Detect which cell encompasses the target text, then output its (X, Y) center coordinate. 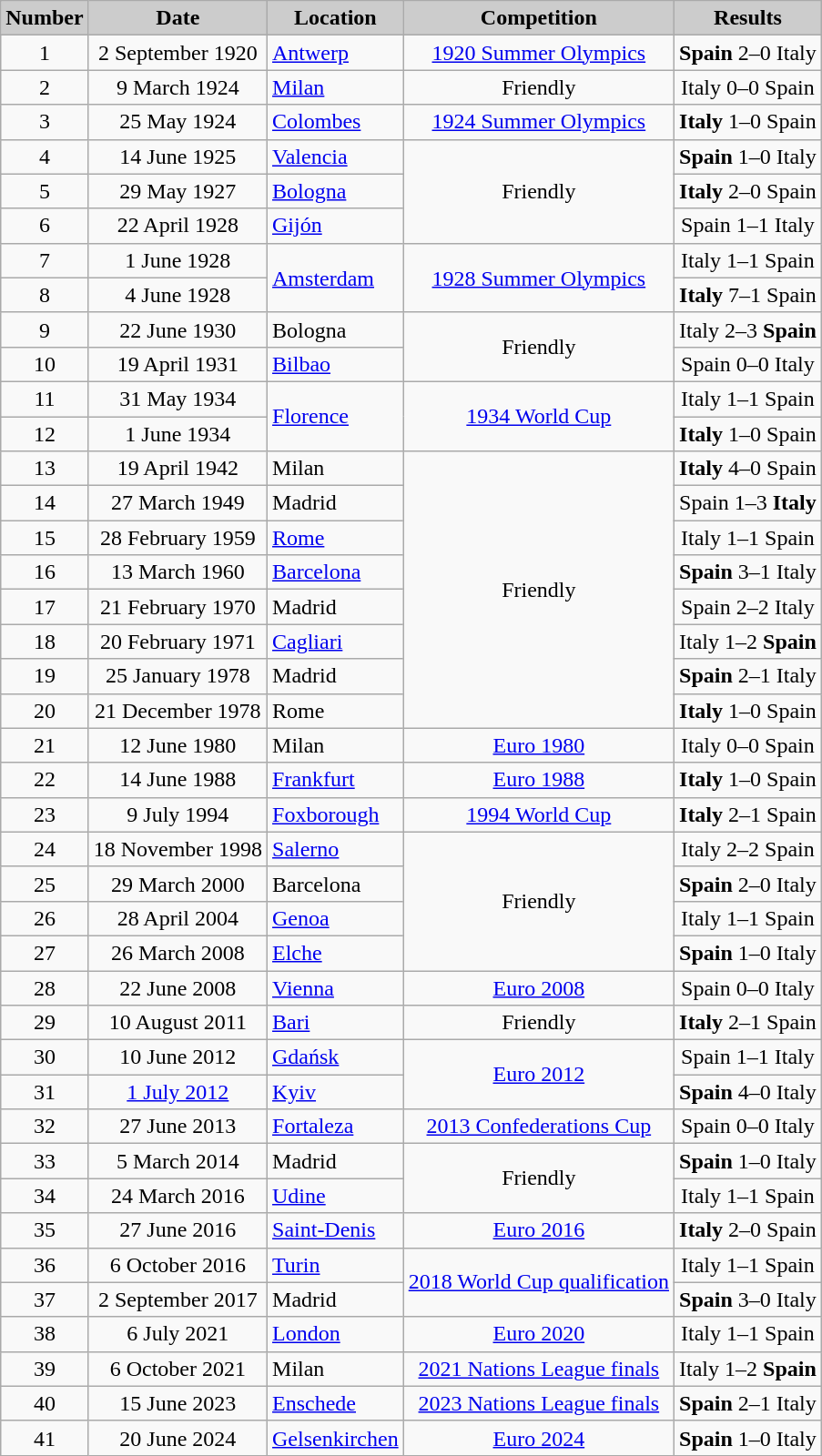
15 (45, 538)
Florence (336, 416)
Spain 2–2 Italy (748, 607)
20 February 1971 (178, 642)
1 June 1934 (178, 434)
20 June 2024 (178, 1438)
Italy 7–1 Spain (748, 295)
19 (45, 676)
27 March 1949 (178, 503)
15 June 2023 (178, 1403)
10 June 2012 (178, 1057)
Colombes (336, 122)
38 (45, 1334)
21 February 1970 (178, 607)
Spain 1–3 Italy (748, 503)
Gijón (336, 226)
31 (45, 1092)
30 (45, 1057)
18 November 1998 (178, 849)
13 March 1960 (178, 572)
2 September 1920 (178, 53)
1 June 1928 (178, 260)
21 December 1978 (178, 711)
1 July 2012 (178, 1092)
9 March 1924 (178, 87)
22 June 1930 (178, 329)
28 April 2004 (178, 918)
Spain 4–0 Italy (748, 1092)
Bilbao (336, 364)
28 (45, 987)
Gelsenkirchen (336, 1438)
4 (45, 157)
Salerno (336, 849)
18 (45, 642)
6 (45, 226)
22 April 1928 (178, 226)
1994 World Cup (539, 814)
25 January 1978 (178, 676)
31 May 1934 (178, 399)
14 June 1925 (178, 157)
Euro 1980 (539, 745)
13 (45, 469)
26 March 2008 (178, 953)
21 (45, 745)
12 (45, 434)
25 (45, 884)
29 May 1927 (178, 191)
16 (45, 572)
20 (45, 711)
1934 World Cup (539, 416)
10 (45, 364)
27 June 2016 (178, 1230)
Euro 1988 (539, 780)
Antwerp (336, 53)
Amsterdam (336, 278)
8 (45, 295)
7 (45, 260)
27 (45, 953)
27 June 2013 (178, 1127)
41 (45, 1438)
Frankfurt (336, 780)
1928 Summer Olympics (539, 278)
1920 Summer Olympics (539, 53)
Euro 2020 (539, 1334)
Cagliari (336, 642)
26 (45, 918)
35 (45, 1230)
2018 World Cup qualification (539, 1282)
6 October 2016 (178, 1265)
1 (45, 53)
17 (45, 607)
22 (45, 780)
6 July 2021 (178, 1334)
Enschede (336, 1403)
36 (45, 1265)
Fortaleza (336, 1127)
2013 Confederations Cup (539, 1127)
Competition (539, 18)
2023 Nations League finals (539, 1403)
14 June 1988 (178, 780)
2021 Nations League finals (539, 1369)
2 September 2017 (178, 1299)
23 (45, 814)
5 (45, 191)
40 (45, 1403)
9 July 1994 (178, 814)
Number (45, 18)
London (336, 1334)
Kyiv (336, 1092)
22 June 2008 (178, 987)
3 (45, 122)
37 (45, 1299)
Euro 2008 (539, 987)
1924 Summer Olympics (539, 122)
24 (45, 849)
9 (45, 329)
39 (45, 1369)
14 (45, 503)
Euro 2012 (539, 1075)
Turin (336, 1265)
Udine (336, 1196)
Location (336, 18)
Italy 4–0 Spain (748, 469)
11 (45, 399)
33 (45, 1161)
Vienna (336, 987)
5 March 2014 (178, 1161)
2 (45, 87)
24 March 2016 (178, 1196)
Elche (336, 953)
Italy 2–2 Spain (748, 849)
Euro 2024 (539, 1438)
Results (748, 18)
Gdańsk (336, 1057)
34 (45, 1196)
Foxborough (336, 814)
29 March 2000 (178, 884)
Saint-Denis (336, 1230)
10 August 2011 (178, 1023)
32 (45, 1127)
29 (45, 1023)
Genoa (336, 918)
19 April 1942 (178, 469)
28 February 1959 (178, 538)
12 June 1980 (178, 745)
6 October 2021 (178, 1369)
Bari (336, 1023)
19 April 1931 (178, 364)
4 June 1928 (178, 295)
Valencia (336, 157)
Date (178, 18)
Italy 2–3 Spain (748, 329)
Spain 3–1 Italy (748, 572)
Euro 2016 (539, 1230)
Spain 3–0 Italy (748, 1299)
25 May 1924 (178, 122)
